Capture the cell that displays the provided text and extract its (X, Y) central coordinate. 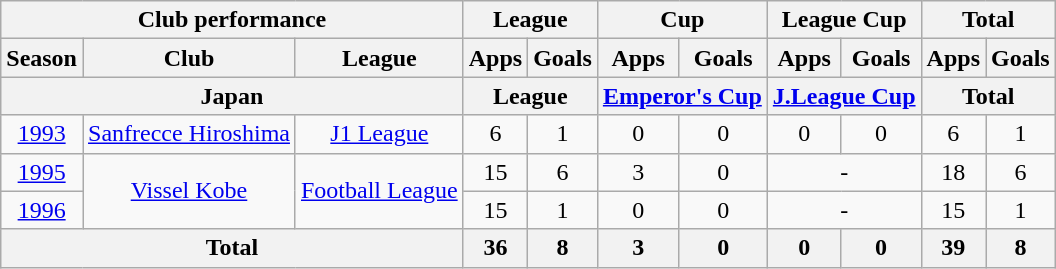
J.League Cup (844, 96)
36 (495, 248)
18 (953, 172)
1995 (42, 172)
Club performance (232, 20)
Emperor's Cup (682, 96)
Club (188, 58)
1993 (42, 134)
Season (42, 58)
Vissel Kobe (188, 191)
League Cup (844, 20)
Cup (682, 20)
Japan (232, 96)
Football League (379, 191)
J1 League (379, 134)
Sanfrecce Hiroshima (188, 134)
39 (953, 248)
1996 (42, 210)
